Return [x, y] of the center of cell containing provided text 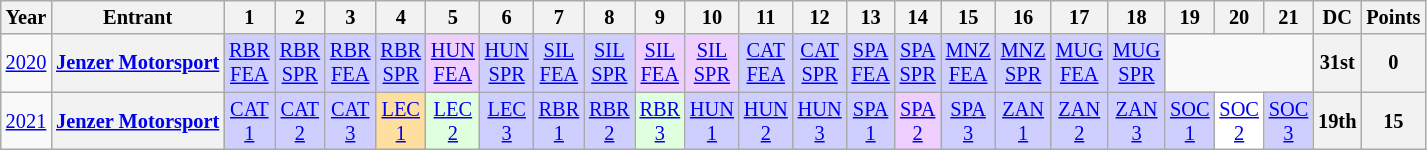
31st [1337, 63]
19th [1337, 121]
HUN1 [712, 121]
11 [766, 17]
17 [1080, 17]
8 [609, 17]
SPAFEA [871, 63]
18 [1136, 17]
LEC1 [400, 121]
16 [1024, 17]
LEC2 [453, 121]
RBR2 [609, 121]
13 [871, 17]
2020 [26, 63]
MNZFEA [968, 63]
Year [26, 17]
HUN2 [766, 121]
2 [300, 17]
SOC3 [1288, 121]
HUN3 [820, 121]
RBR1 [559, 121]
5 [453, 17]
Points [1393, 17]
ZAN2 [1080, 121]
CATFEA [766, 63]
ZAN3 [1136, 121]
MUGFEA [1080, 63]
HUNSPR [507, 63]
19 [1190, 17]
SPA2 [918, 121]
DC [1337, 17]
HUNFEA [453, 63]
4 [400, 17]
SPA1 [871, 121]
20 [1238, 17]
9 [660, 17]
21 [1288, 17]
ZAN1 [1024, 121]
MUGSPR [1136, 63]
CATSPR [820, 63]
14 [918, 17]
2021 [26, 121]
12 [820, 17]
SPA3 [968, 121]
Entrant [138, 17]
RBR3 [660, 121]
SOC2 [1238, 121]
LEC3 [507, 121]
CAT3 [350, 121]
10 [712, 17]
CAT2 [300, 121]
MNZSPR [1024, 63]
SOC1 [1190, 121]
1 [249, 17]
3 [350, 17]
7 [559, 17]
CAT1 [249, 121]
0 [1393, 63]
SPASPR [918, 63]
6 [507, 17]
